Return [X, Y] of the center of cell containing provided text 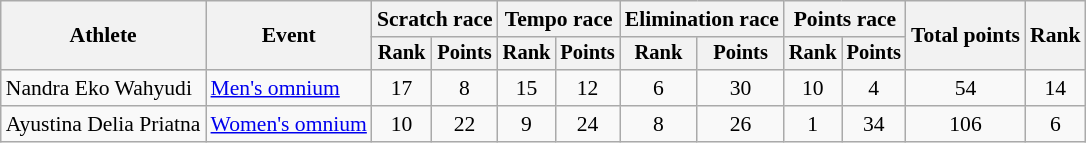
Tempo race [559, 19]
22 [464, 124]
15 [527, 88]
12 [587, 88]
9 [527, 124]
Elimination race [702, 19]
Ayustina Delia Priatna [104, 124]
17 [402, 88]
Total points [966, 36]
24 [587, 124]
Women's omnium [289, 124]
30 [740, 88]
4 [874, 88]
34 [874, 124]
Men's omnium [289, 88]
Scratch race [435, 19]
1 [813, 124]
54 [966, 88]
14 [1056, 88]
26 [740, 124]
106 [966, 124]
Event [289, 36]
Points race [845, 19]
Athlete [104, 36]
Nandra Eko Wahyudi [104, 88]
